Scan for the cell matching the given text and deliver its (x, y) coordinate at center. 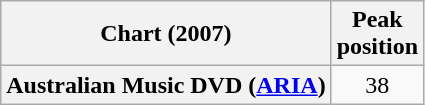
Peakposition (377, 34)
Chart (2007) (166, 34)
Australian Music DVD (ARIA) (166, 85)
38 (377, 85)
